Scan for the cell matching the given text and deliver its (X, Y) coordinate at center. 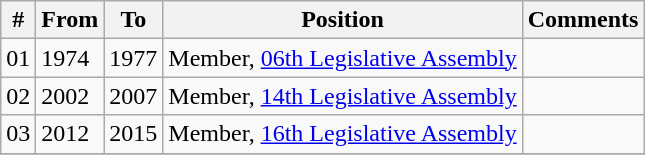
# (18, 20)
1974 (70, 58)
2002 (70, 96)
2007 (134, 96)
03 (18, 134)
2015 (134, 134)
Member, 06th Legislative Assembly (342, 58)
From (70, 20)
1977 (134, 58)
Comments (583, 20)
01 (18, 58)
2012 (70, 134)
Member, 14th Legislative Assembly (342, 96)
Position (342, 20)
To (134, 20)
02 (18, 96)
Member, 16th Legislative Assembly (342, 134)
